For the text-containing cell, return its midpoint in (X, Y) coordinate format. 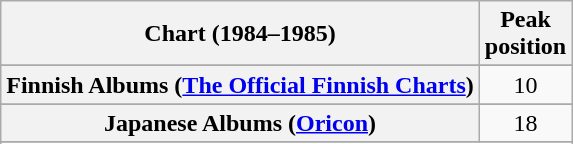
Peakposition (525, 34)
10 (525, 85)
Finnish Albums (The Official Finnish Charts) (240, 85)
18 (525, 123)
Japanese Albums (Oricon) (240, 123)
Chart (1984–1985) (240, 34)
